Return [x, y] of the center of cell containing provided text 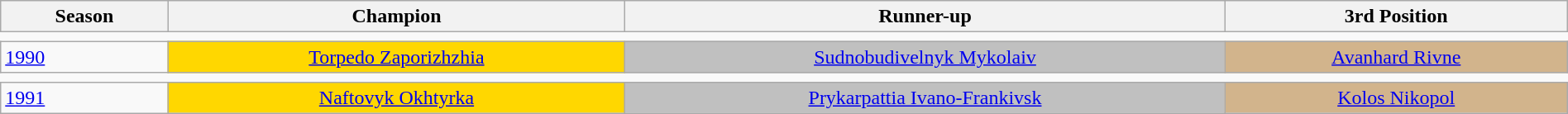
Champion [397, 17]
Kolos Nikopol [1396, 97]
Torpedo Zaporizhzhia [397, 57]
Avanhard Rivne [1396, 57]
Naftovyk Okhtyrka [397, 97]
Runner-up [925, 17]
Prykarpattia Ivano-Frankivsk [925, 97]
3rd Position [1396, 17]
Season [84, 17]
1991 [84, 97]
1990 [84, 57]
Sudnobudivelnyk Mykolaiv [925, 57]
